Scan for the cell matching the given text and deliver its (X, Y) coordinate at center. 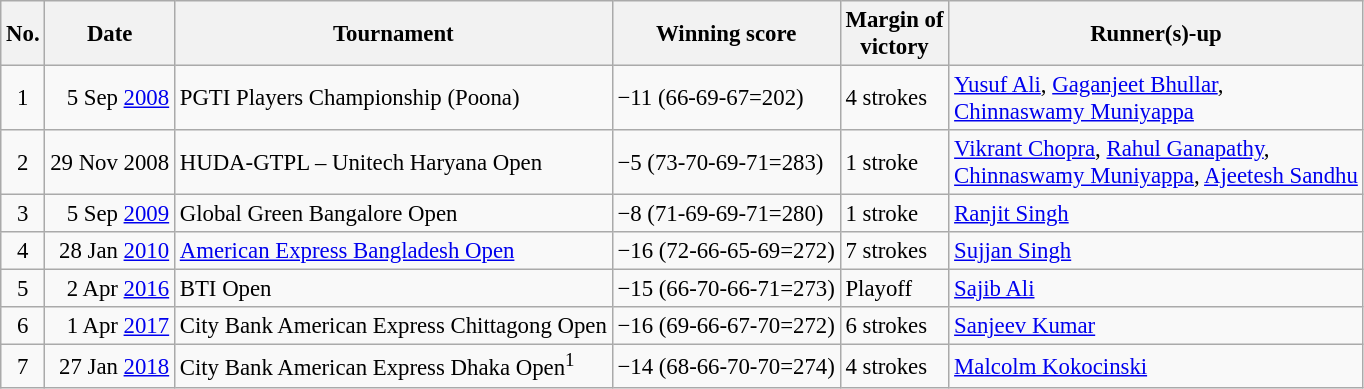
Playoff (894, 289)
American Express Bangladesh Open (393, 251)
Winning score (726, 34)
1 Apr 2017 (110, 327)
Global Green Bangalore Open (393, 214)
27 Jan 2018 (110, 366)
Yusuf Ali, Gaganjeet Bhullar, Chinnaswamy Muniyappa (1156, 98)
7 strokes (894, 251)
Margin ofvictory (894, 34)
PGTI Players Championship (Poona) (393, 98)
−5 (73-70-69-71=283) (726, 162)
−8 (71-69-69-71=280) (726, 214)
1 (23, 98)
2 (23, 162)
Sajib Ali (1156, 289)
2 Apr 2016 (110, 289)
Date (110, 34)
7 (23, 366)
Sanjeev Kumar (1156, 327)
Tournament (393, 34)
−16 (69-66-67-70=272) (726, 327)
6 (23, 327)
BTI Open (393, 289)
5 Sep 2008 (110, 98)
29 Nov 2008 (110, 162)
3 (23, 214)
HUDA-GTPL – Unitech Haryana Open (393, 162)
5 (23, 289)
−14 (68-66-70-70=274) (726, 366)
Runner(s)-up (1156, 34)
−11 (66-69-67=202) (726, 98)
No. (23, 34)
−16 (72-66-65-69=272) (726, 251)
Ranjit Singh (1156, 214)
4 (23, 251)
6 strokes (894, 327)
−15 (66-70-66-71=273) (726, 289)
Malcolm Kokocinski (1156, 366)
City Bank American Express Dhaka Open1 (393, 366)
5 Sep 2009 (110, 214)
28 Jan 2010 (110, 251)
Sujjan Singh (1156, 251)
Vikrant Chopra, Rahul Ganapathy, Chinnaswamy Muniyappa, Ajeetesh Sandhu (1156, 162)
City Bank American Express Chittagong Open (393, 327)
